Output the [x, y] coordinate of the center of the cell containing the given text.  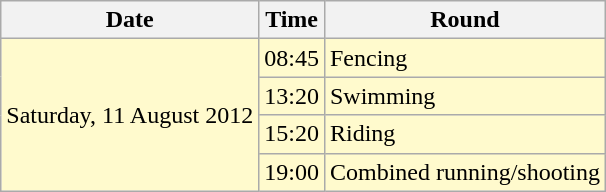
Fencing [464, 58]
19:00 [292, 172]
Date [130, 20]
Swimming [464, 96]
Round [464, 20]
Riding [464, 134]
Time [292, 20]
Combined running/shooting [464, 172]
08:45 [292, 58]
Saturday, 11 August 2012 [130, 115]
15:20 [292, 134]
13:20 [292, 96]
